Return [x, y] of the center of cell containing provided text 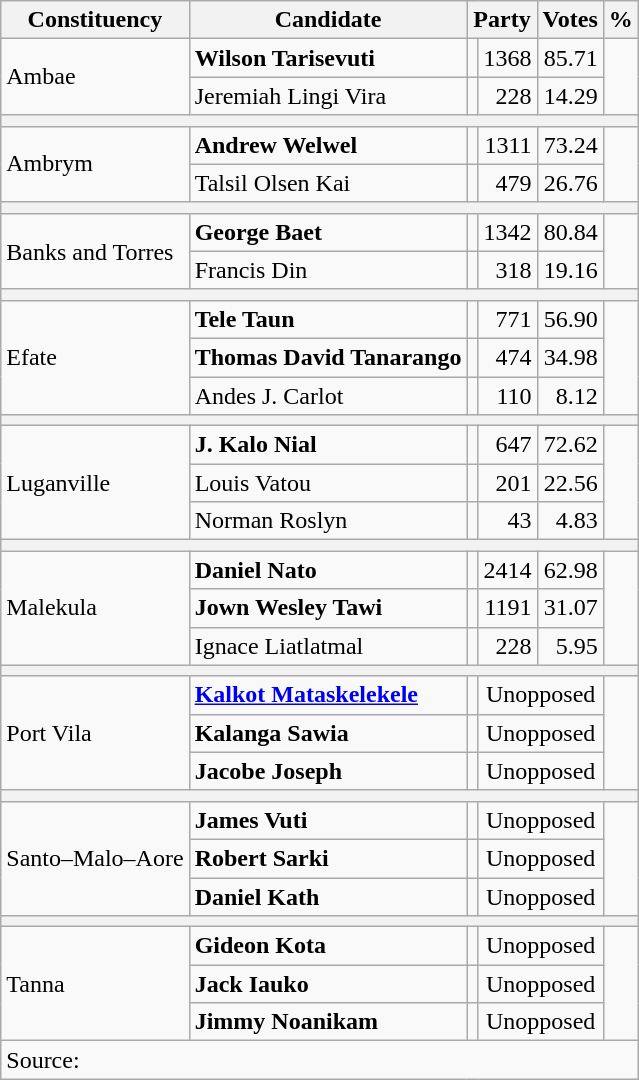
Jown Wesley Tawi [328, 608]
Source: [320, 1060]
Francis Din [328, 270]
647 [508, 445]
Jack Iauko [328, 984]
J. Kalo Nial [328, 445]
Party [502, 20]
Tele Taun [328, 319]
Santo–Malo–Aore [95, 858]
Wilson Tarisevuti [328, 58]
4.83 [570, 521]
Luganville [95, 483]
Daniel Nato [328, 570]
474 [508, 357]
1342 [508, 232]
26.76 [570, 183]
318 [508, 270]
Ignace Liatlatmal [328, 646]
1191 [508, 608]
Candidate [328, 20]
Talsil Olsen Kai [328, 183]
110 [508, 395]
771 [508, 319]
8.12 [570, 395]
Ambae [95, 77]
Votes [570, 20]
80.84 [570, 232]
Kalanga Sawia [328, 733]
22.56 [570, 483]
56.90 [570, 319]
George Baet [328, 232]
James Vuti [328, 820]
5.95 [570, 646]
2414 [508, 570]
Robert Sarki [328, 858]
Efate [95, 357]
1311 [508, 145]
201 [508, 483]
62.98 [570, 570]
Jimmy Noanikam [328, 1022]
Port Vila [95, 733]
Norman Roslyn [328, 521]
479 [508, 183]
19.16 [570, 270]
Kalkot Mataskelekele [328, 695]
Jacobe Joseph [328, 771]
73.24 [570, 145]
Malekula [95, 608]
14.29 [570, 96]
Jeremiah Lingi Vira [328, 96]
43 [508, 521]
Andes J. Carlot [328, 395]
Louis Vatou [328, 483]
Banks and Torres [95, 251]
Constituency [95, 20]
Gideon Kota [328, 946]
Daniel Kath [328, 897]
Ambrym [95, 164]
1368 [508, 58]
72.62 [570, 445]
85.71 [570, 58]
31.07 [570, 608]
Andrew Welwel [328, 145]
Tanna [95, 984]
% [620, 20]
Thomas David Tanarango [328, 357]
34.98 [570, 357]
